Detect which cell encompasses the target text, then output its (X, Y) center coordinate. 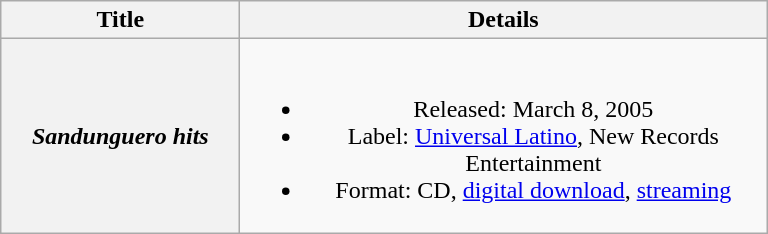
Details (504, 20)
Title (120, 20)
Sandunguero hits (120, 136)
Released: March 8, 2005Label: Universal Latino, New Records EntertainmentFormat: CD, digital download, streaming (504, 136)
